Find where the given text appears and provide that cell's center as (X, Y) coordinate. 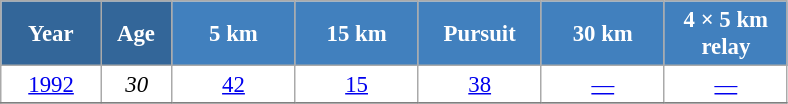
Pursuit (480, 34)
30 km (602, 34)
15 km (356, 34)
15 (356, 85)
Year (52, 34)
30 (136, 85)
42 (234, 85)
4 × 5 km relay (726, 34)
5 km (234, 34)
1992 (52, 85)
38 (480, 85)
Age (136, 34)
